Capture the cell that displays the provided text and extract its [x, y] central coordinate. 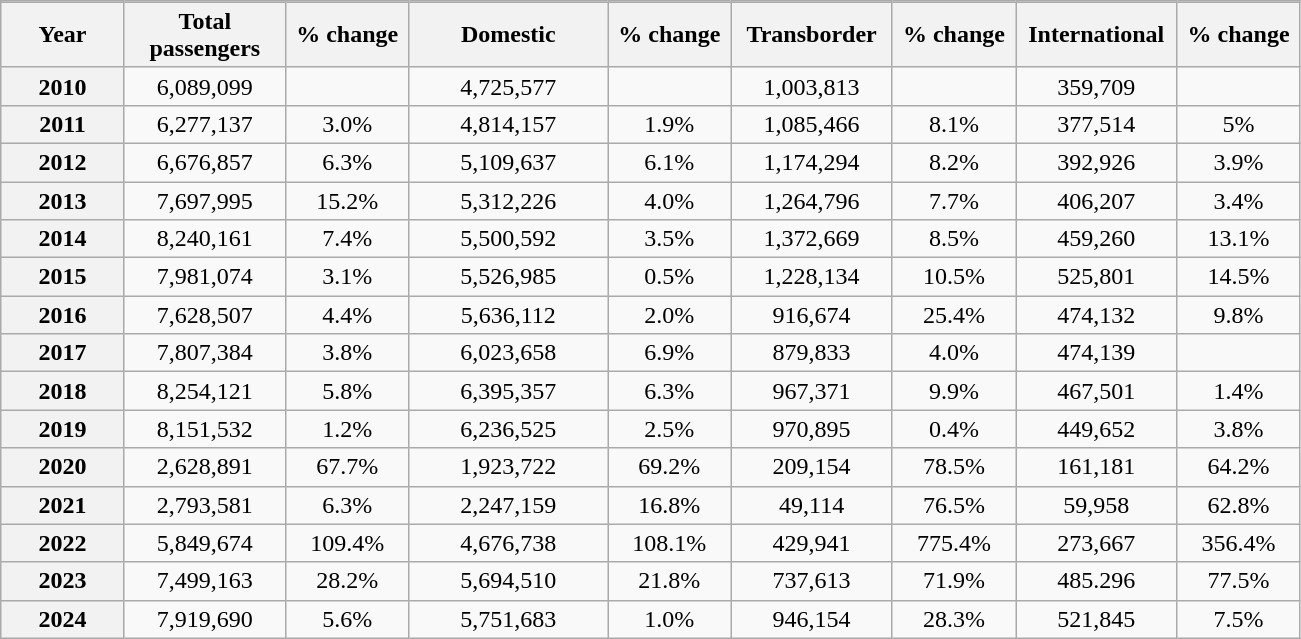
1,174,294 [812, 162]
3.1% [347, 277]
1,085,466 [812, 124]
7.5% [1239, 619]
2024 [63, 619]
209,154 [812, 467]
946,154 [812, 619]
1.9% [670, 124]
77.5% [1239, 581]
10.5% [954, 277]
429,941 [812, 543]
3.5% [670, 239]
2018 [63, 391]
6.1% [670, 162]
6,089,099 [204, 86]
8.2% [954, 162]
21.8% [670, 581]
1.0% [670, 619]
879,833 [812, 353]
2019 [63, 429]
5,849,674 [204, 543]
28.2% [347, 581]
9.8% [1239, 315]
6,395,357 [508, 391]
8.1% [954, 124]
1,923,722 [508, 467]
5,636,112 [508, 315]
Year [63, 34]
2011 [63, 124]
0.4% [954, 429]
8,151,532 [204, 429]
474,132 [1096, 315]
1,228,134 [812, 277]
3.0% [347, 124]
4.4% [347, 315]
6,236,525 [508, 429]
69.2% [670, 467]
15.2% [347, 201]
775.4% [954, 543]
161,181 [1096, 467]
9.9% [954, 391]
76.5% [954, 505]
109.4% [347, 543]
49,114 [812, 505]
2010 [63, 86]
International [1096, 34]
5% [1239, 124]
6.9% [670, 353]
Domestic [508, 34]
2022 [63, 543]
485.296 [1096, 581]
1.4% [1239, 391]
13.1% [1239, 239]
7,807,384 [204, 353]
8.5% [954, 239]
7.4% [347, 239]
8,254,121 [204, 391]
0.5% [670, 277]
67.7% [347, 467]
525,801 [1096, 277]
467,501 [1096, 391]
392,926 [1096, 162]
108.1% [670, 543]
8,240,161 [204, 239]
4,814,157 [508, 124]
2016 [63, 315]
2020 [63, 467]
5,751,683 [508, 619]
273,667 [1096, 543]
967,371 [812, 391]
5.8% [347, 391]
916,674 [812, 315]
970,895 [812, 429]
5,694,510 [508, 581]
356.4% [1239, 543]
2,793,581 [204, 505]
1.2% [347, 429]
2.0% [670, 315]
474,139 [1096, 353]
2017 [63, 353]
71.9% [954, 581]
521,845 [1096, 619]
64.2% [1239, 467]
59,958 [1096, 505]
5,526,985 [508, 277]
459,260 [1096, 239]
7,697,995 [204, 201]
1,003,813 [812, 86]
16.8% [670, 505]
6,277,137 [204, 124]
28.3% [954, 619]
2,247,159 [508, 505]
2021 [63, 505]
7.7% [954, 201]
25.4% [954, 315]
5,109,637 [508, 162]
406,207 [1096, 201]
4,676,738 [508, 543]
6,676,857 [204, 162]
449,652 [1096, 429]
7,628,507 [204, 315]
2.5% [670, 429]
6,023,658 [508, 353]
1,264,796 [812, 201]
2,628,891 [204, 467]
7,919,690 [204, 619]
2013 [63, 201]
7,981,074 [204, 277]
5,312,226 [508, 201]
Transborder [812, 34]
5,500,592 [508, 239]
3.4% [1239, 201]
14.5% [1239, 277]
2023 [63, 581]
5.6% [347, 619]
2012 [63, 162]
62.8% [1239, 505]
3.9% [1239, 162]
377,514 [1096, 124]
7,499,163 [204, 581]
2014 [63, 239]
359,709 [1096, 86]
737,613 [812, 581]
Total passengers [204, 34]
78.5% [954, 467]
4,725,577 [508, 86]
1,372,669 [812, 239]
2015 [63, 277]
